Provide the [x, y] coordinate of the cell's center where the given text is located.  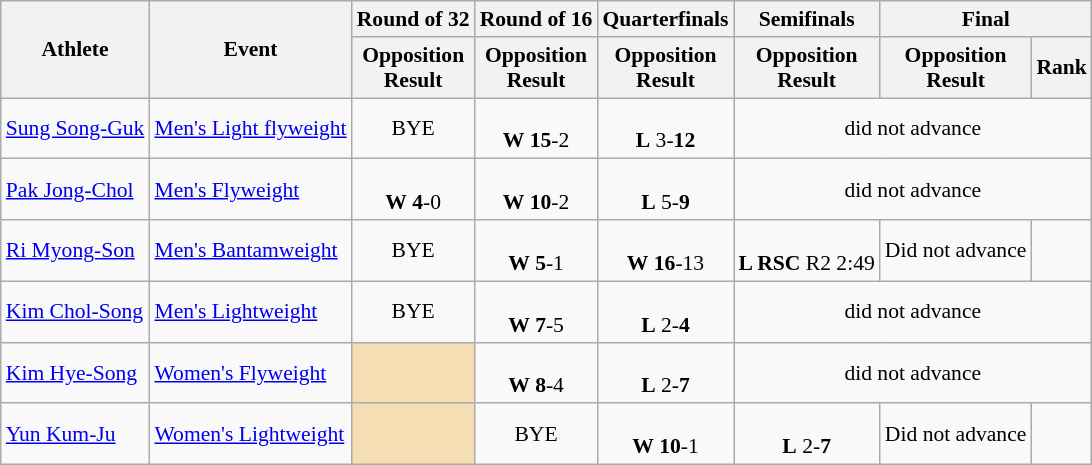
W 7-5 [536, 312]
W 4-0 [414, 190]
W 5-1 [536, 250]
Yun Kum-Ju [76, 434]
Kim Hye-Song [76, 372]
L RSC R2 2:49 [807, 250]
Men's Light flyweight [250, 128]
Women's Flyweight [250, 372]
Athlete [76, 50]
Semifinals [807, 19]
Round of 32 [414, 19]
Sung Song-Guk [76, 128]
L 3-12 [665, 128]
W 15-2 [536, 128]
Pak Jong-Chol [76, 190]
Final [986, 19]
Women's Lightweight [250, 434]
Men's Bantamweight [250, 250]
Kim Chol-Song [76, 312]
Round of 16 [536, 19]
Men's Flyweight [250, 190]
Ri Myong-Son [76, 250]
W 16-13 [665, 250]
W 8-4 [536, 372]
Quarterfinals [665, 19]
W 10-1 [665, 434]
W 10-2 [536, 190]
Rank [1062, 68]
Men's Lightweight [250, 312]
L 2-4 [665, 312]
L 5-9 [665, 190]
Event [250, 50]
